Search for the cell housing the specified text and yield its [X, Y] center coordinate. 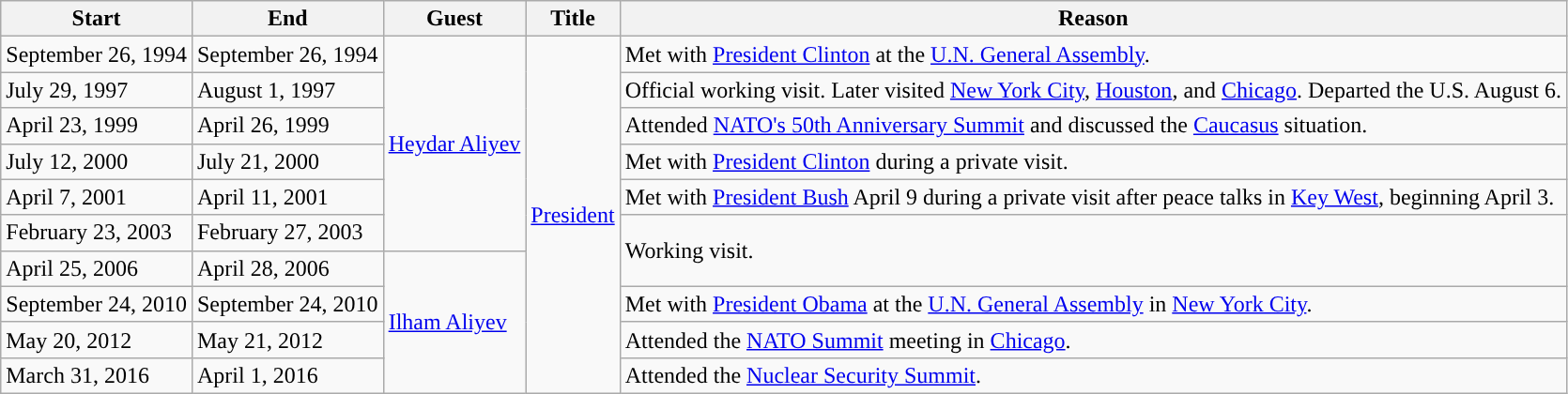
Title [573, 19]
Guest [454, 19]
Attended NATO's 50th Anniversary Summit and discussed the Caucasus situation. [1093, 126]
Met with President Bush April 9 during a private visit after peace talks in Key West, beginning April 3. [1093, 197]
Met with President Clinton during a private visit. [1093, 161]
August 1, 1997 [287, 90]
April 1, 2016 [287, 375]
July 29, 1997 [97, 90]
Start [97, 19]
Met with President Clinton at the U.N. General Assembly. [1093, 54]
Official working visit. Later visited New York City, Houston, and Chicago. Departed the U.S. August 6. [1093, 90]
Met with President Obama at the U.N. General Assembly in New York City. [1093, 304]
May 21, 2012 [287, 340]
February 27, 2003 [287, 233]
February 23, 2003 [97, 233]
April 28, 2006 [287, 268]
Working visit. [1093, 250]
April 23, 1999 [97, 126]
Attended the NATO Summit meeting in Chicago. [1093, 340]
July 12, 2000 [97, 161]
End [287, 19]
Reason [1093, 19]
President [573, 216]
May 20, 2012 [97, 340]
Ilham Aliyev [454, 322]
March 31, 2016 [97, 375]
April 11, 2001 [287, 197]
Heydar Aliyev [454, 144]
July 21, 2000 [287, 161]
Attended the Nuclear Security Summit. [1093, 375]
April 7, 2001 [97, 197]
April 25, 2006 [97, 268]
April 26, 1999 [287, 126]
